Identify which cell holds the provided text, then report its (X, Y) central coordinate. 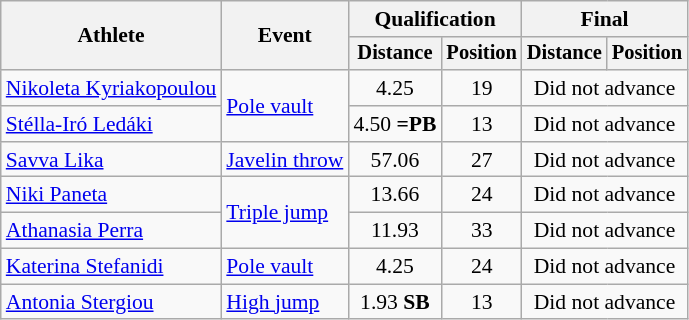
Event (284, 36)
Savva Lika (112, 160)
Final (604, 19)
19 (482, 88)
Niki Paneta (112, 195)
Javelin throw (284, 160)
4.50 =PB (394, 124)
11.93 (394, 231)
Antonia Stergiou (112, 302)
Athanasia Perra (112, 231)
13.66 (394, 195)
1.93 SB (394, 302)
Stélla-Iró Ledáki (112, 124)
Triple jump (284, 212)
33 (482, 231)
Katerina Stefanidi (112, 267)
High jump (284, 302)
Qualification (435, 19)
27 (482, 160)
57.06 (394, 160)
Nikoleta Kyriakopoulou (112, 88)
Athlete (112, 36)
